Extract the [X, Y] coordinate from the center of the cell holding the provided text.  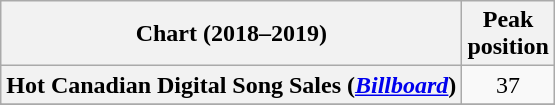
Peakposition [508, 34]
Chart (2018–2019) [232, 34]
Hot Canadian Digital Song Sales (Billboard) [232, 85]
37 [508, 85]
